Identify which cell holds the provided text, then report its [X, Y] central coordinate. 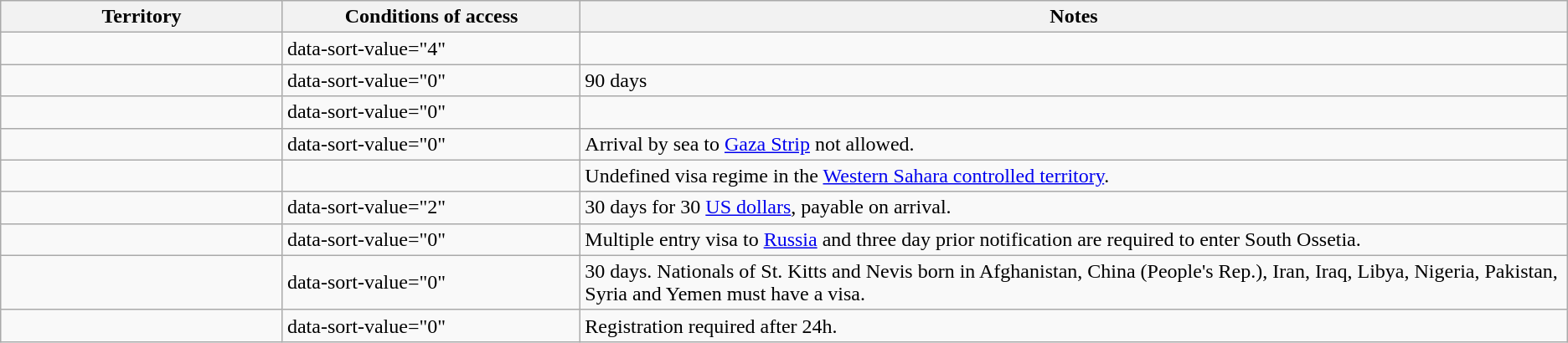
90 days [1074, 80]
Arrival by sea to Gaza Strip not allowed. [1074, 144]
Multiple entry visa to Russia and three day prior notification are required to enter South Ossetia. [1074, 239]
Conditions of access [431, 17]
Registration required after 24h. [1074, 325]
Undefined visa regime in the Western Sahara controlled territory. [1074, 176]
30 days for 30 US dollars, payable on arrival. [1074, 207]
data-sort-value="4" [431, 49]
data-sort-value="2" [431, 207]
Territory [142, 17]
Notes [1074, 17]
